Output the [X, Y] coordinate of the center of the cell containing the given text.  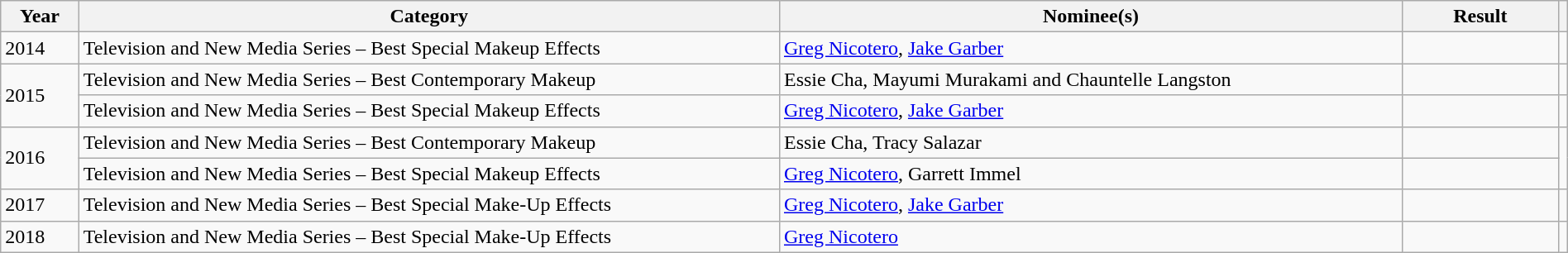
2018 [40, 236]
Essie Cha, Mayumi Murakami and Chauntelle Langston [1090, 79]
2015 [40, 95]
Greg Nicotero, Garrett Immel [1090, 174]
Category [428, 17]
Nominee(s) [1090, 17]
Essie Cha, Tracy Salazar [1090, 142]
2017 [40, 205]
2014 [40, 48]
Year [40, 17]
2016 [40, 158]
Greg Nicotero [1090, 236]
Result [1480, 17]
